Return the (X, Y) coordinate for the center point of the cell that contains the specified text.  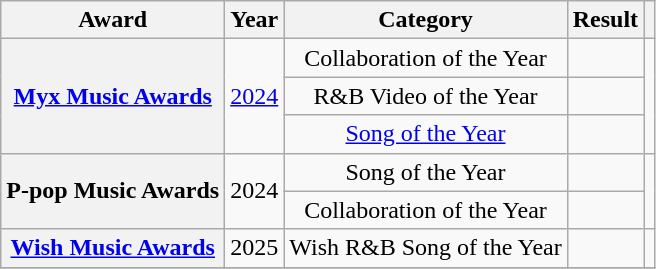
Year (254, 20)
Award (113, 20)
Result (605, 20)
P-pop Music Awards (113, 191)
Myx Music Awards (113, 96)
R&B Video of the Year (426, 96)
2025 (254, 248)
Wish Music Awards (113, 248)
Category (426, 20)
Wish R&B Song of the Year (426, 248)
